Find where the given text appears and provide that cell's center as [x, y] coordinate. 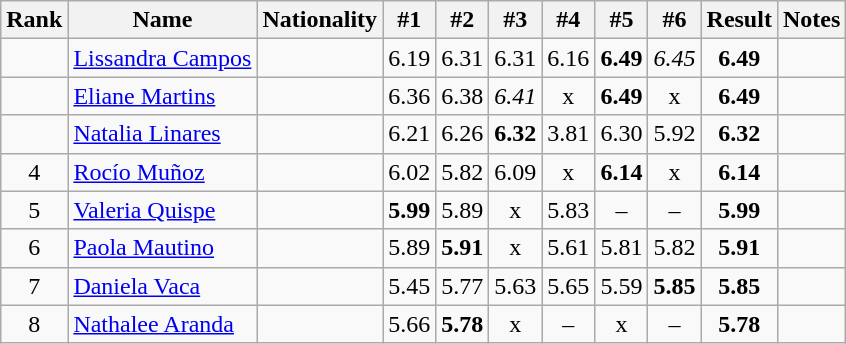
6.16 [568, 58]
6.36 [410, 96]
5.45 [410, 286]
Eliane Martins [162, 96]
Result [739, 20]
6.38 [462, 96]
Rank [34, 20]
6.30 [622, 134]
Nathalee Aranda [162, 324]
5 [34, 210]
#6 [674, 20]
Nationality [320, 20]
6.02 [410, 172]
3.81 [568, 134]
8 [34, 324]
Lissandra Campos [162, 58]
5.61 [568, 248]
5.65 [568, 286]
5.59 [622, 286]
Name [162, 20]
6.21 [410, 134]
#3 [516, 20]
#1 [410, 20]
6.41 [516, 96]
Natalia Linares [162, 134]
5.77 [462, 286]
5.66 [410, 324]
#4 [568, 20]
5.81 [622, 248]
4 [34, 172]
Rocío Muñoz [162, 172]
5.92 [674, 134]
Notes [811, 20]
6.19 [410, 58]
6 [34, 248]
7 [34, 286]
6.26 [462, 134]
Daniela Vaca [162, 286]
#5 [622, 20]
#2 [462, 20]
6.45 [674, 58]
5.83 [568, 210]
5.63 [516, 286]
Paola Mautino [162, 248]
6.09 [516, 172]
Valeria Quispe [162, 210]
